Extract the [X, Y] coordinate from the center of the cell holding the provided text.  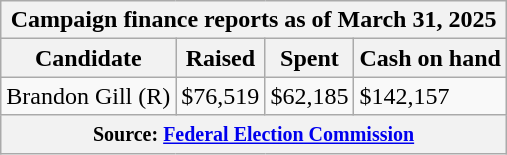
$62,185 [310, 96]
Cash on hand [430, 58]
$142,157 [430, 96]
Raised [220, 58]
Spent [310, 58]
Campaign finance reports as of March 31, 2025 [254, 20]
Brandon Gill (R) [88, 96]
$76,519 [220, 96]
Candidate [88, 58]
Source: Federal Election Commission [254, 134]
